Output the [X, Y] coordinate of the center of the cell containing the given text.  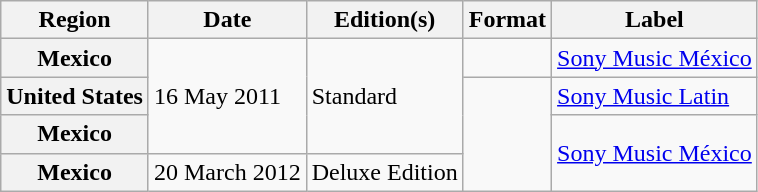
United States [75, 96]
Edition(s) [384, 20]
Date [227, 20]
20 March 2012 [227, 172]
Standard [384, 96]
Label [655, 20]
Region [75, 20]
Sony Music Latin [655, 96]
Format [507, 20]
Deluxe Edition [384, 172]
16 May 2011 [227, 96]
